Output the (X, Y) coordinate of the center of the cell containing the given text.  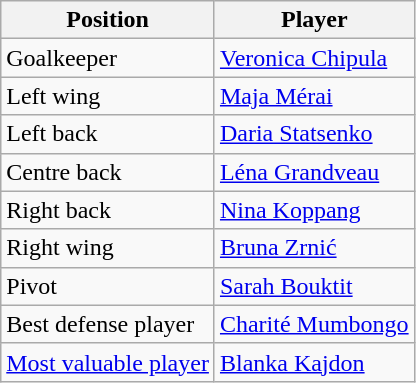
Léna Grandveau (314, 172)
Nina Koppang (314, 210)
Player (314, 20)
Left wing (108, 96)
Sarah Bouktit (314, 286)
Best defense player (108, 324)
Goalkeeper (108, 58)
Charité Mumbongo (314, 324)
Maja Mérai (314, 96)
Centre back (108, 172)
Bruna Zrnić (314, 248)
Position (108, 20)
Daria Statsenko (314, 134)
Right back (108, 210)
Right wing (108, 248)
Veronica Chipula (314, 58)
Pivot (108, 286)
Blanka Kajdon (314, 362)
Left back (108, 134)
Most valuable player (108, 362)
